Extract the (x, y) coordinate from the center of the cell holding the provided text.  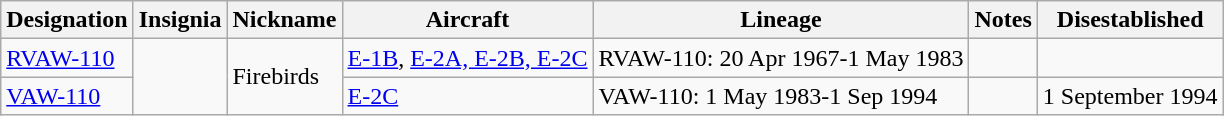
Designation (67, 20)
Lineage (781, 20)
RVAW-110 (67, 58)
Aircraft (468, 20)
Insignia (180, 20)
1 September 1994 (1130, 96)
Notes (1003, 20)
Nickname (284, 20)
RVAW-110: 20 Apr 1967-1 May 1983 (781, 58)
Disestablished (1130, 20)
VAW-110 (67, 96)
VAW-110: 1 May 1983-1 Sep 1994 (781, 96)
E-1B, E-2A, E-2B, E-2C (468, 58)
E-2C (468, 96)
Firebirds (284, 77)
